From the cell containing the given text, extract its center point as (X, Y) coordinate. 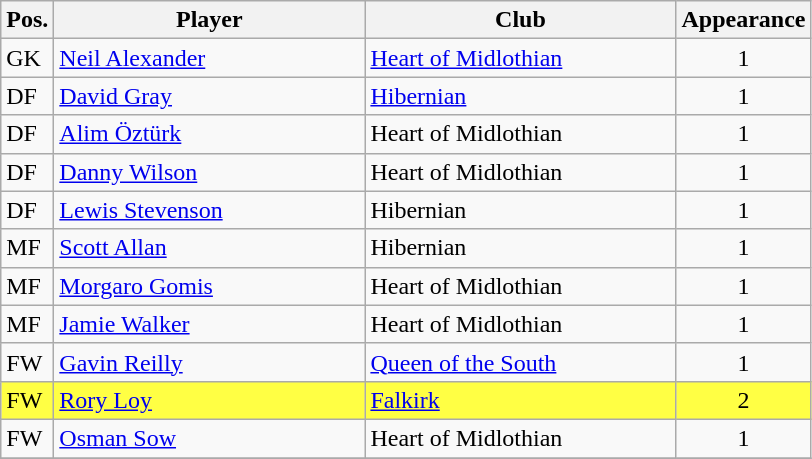
Neil Alexander (210, 58)
GK (28, 58)
Morgaro Gomis (210, 286)
Falkirk (520, 400)
Alim Öztürk (210, 134)
Jamie Walker (210, 324)
Player (210, 20)
Gavin Reilly (210, 362)
Scott Allan (210, 248)
Rory Loy (210, 400)
Appearance (744, 20)
Queen of the South (520, 362)
Club (520, 20)
Osman Sow (210, 438)
Lewis Stevenson (210, 210)
Pos. (28, 20)
2 (744, 400)
Danny Wilson (210, 172)
David Gray (210, 96)
